From the cell containing the given text, extract its center point as [X, Y] coordinate. 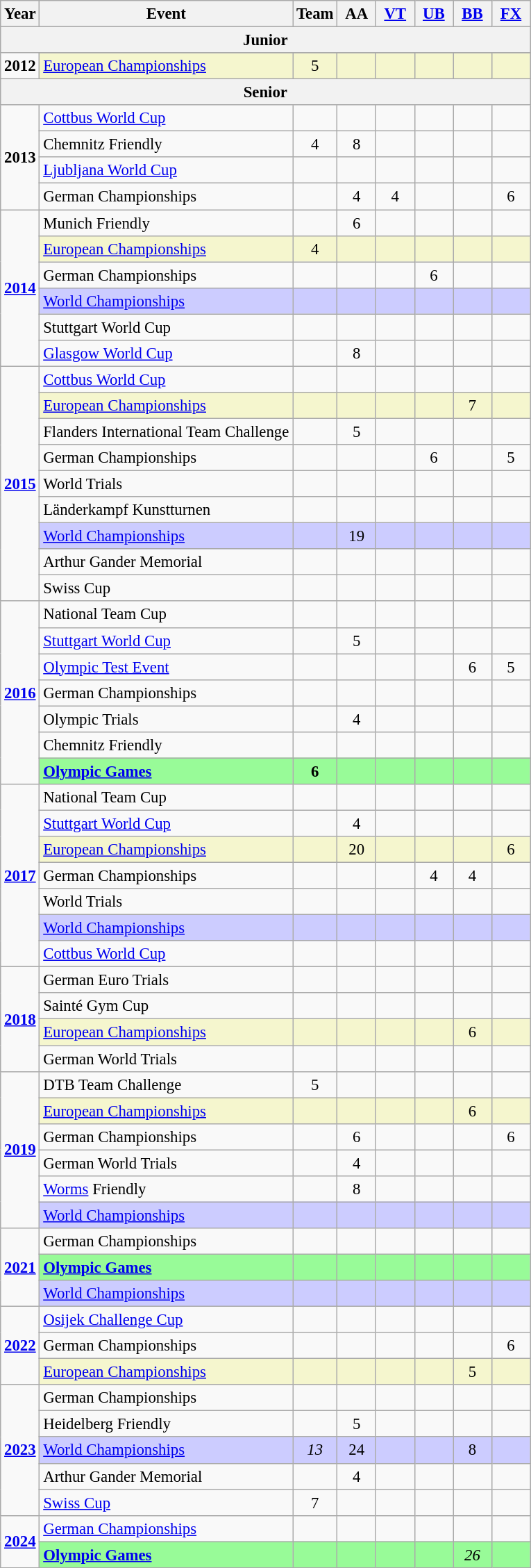
UB [434, 14]
VT [395, 14]
2018 [20, 1019]
2012 [20, 66]
2023 [20, 1450]
Olympic Test Event [167, 667]
2013 [20, 157]
Sainté Gym Cup [167, 1007]
26 [473, 1555]
Osijek Challenge Cup [167, 1320]
Munich Friendly [167, 223]
Olympic Trials [167, 719]
20 [357, 850]
German Euro Trials [167, 980]
Year [20, 14]
Senior [265, 92]
Team [315, 14]
Länderkampf Kunstturnen [167, 510]
Worms Friendly [167, 1189]
Junior [265, 40]
Heidelberg Friendly [167, 1424]
2024 [20, 1541]
2016 [20, 693]
Event [167, 14]
24 [357, 1451]
Glasgow World Cup [167, 354]
Flanders International Team Challenge [167, 431]
2014 [20, 288]
19 [357, 536]
2019 [20, 1150]
13 [315, 1451]
Ljubljana World Cup [167, 170]
2015 [20, 484]
AA [357, 14]
2021 [20, 1267]
BB [473, 14]
DTB Team Challenge [167, 1084]
FX [511, 14]
2017 [20, 875]
2022 [20, 1346]
